From the cell containing the given text, extract its center point as (X, Y) coordinate. 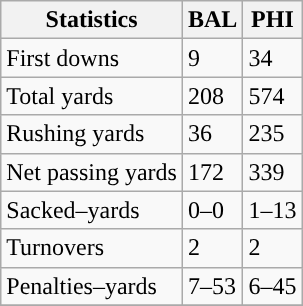
208 (212, 96)
Statistics (92, 20)
574 (272, 96)
36 (212, 134)
Penalties–yards (92, 286)
6–45 (272, 286)
7–53 (212, 286)
Rushing yards (92, 134)
Total yards (92, 96)
Turnovers (92, 248)
Net passing yards (92, 172)
9 (212, 58)
Sacked–yards (92, 210)
1–13 (272, 210)
First downs (92, 58)
235 (272, 134)
PHI (272, 20)
34 (272, 58)
0–0 (212, 210)
172 (212, 172)
339 (272, 172)
BAL (212, 20)
